Pinpoint the cell where the given text exists, returning its (x, y) midpoint coordinate. 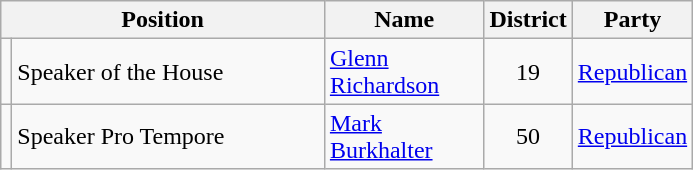
50 (528, 136)
Speaker of the House (168, 72)
Mark Burkhalter (404, 136)
Party (632, 20)
Name (404, 20)
Position (163, 20)
19 (528, 72)
Glenn Richardson (404, 72)
District (528, 20)
Speaker Pro Tempore (168, 136)
